Find where the given text appears and provide that cell's center as (x, y) coordinate. 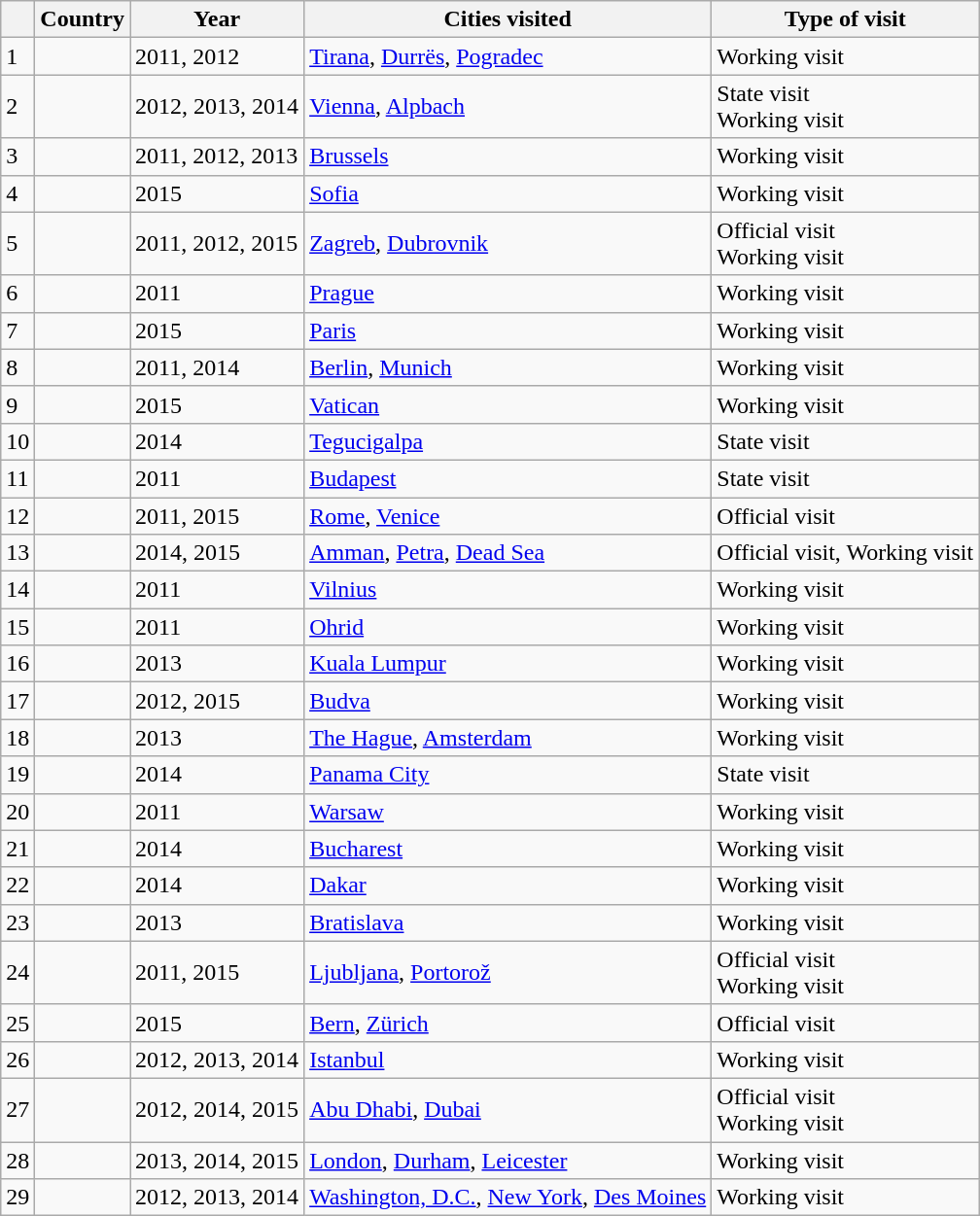
12 (17, 516)
Abu Dhabi, Dubai (507, 1110)
Warsaw (507, 812)
Budapest (507, 478)
1 (17, 56)
Bern, Zürich (507, 1023)
13 (17, 553)
20 (17, 812)
2013, 2014, 2015 (218, 1160)
2011, 2012 (218, 56)
State visitWorking visit (846, 107)
Country (83, 19)
Tirana, Durrës, Pogradec (507, 56)
4 (17, 193)
14 (17, 590)
Kuala Lumpur (507, 664)
Bucharest (507, 849)
Paris (507, 330)
The Hague, Amsterdam (507, 738)
23 (17, 922)
2011, 2014 (218, 367)
8 (17, 367)
Bratislava (507, 922)
Rome, Venice (507, 516)
Ljubljana, Portorož (507, 972)
Vatican (507, 404)
6 (17, 294)
7 (17, 330)
28 (17, 1160)
Vilnius (507, 590)
17 (17, 701)
19 (17, 775)
15 (17, 627)
2011, 2012, 2015 (218, 243)
26 (17, 1060)
2011, 2012, 2013 (218, 156)
9 (17, 404)
16 (17, 664)
29 (17, 1198)
Washington, D.C., New York, Des Moines (507, 1198)
5 (17, 243)
Budva (507, 701)
2012, 2015 (218, 701)
11 (17, 478)
Berlin, Munich (507, 367)
10 (17, 441)
Year (218, 19)
18 (17, 738)
3 (17, 156)
2014, 2015 (218, 553)
Brussels (507, 156)
Official visit, Working visit (846, 553)
Panama City (507, 775)
2 (17, 107)
Vienna, Alpbach (507, 107)
Prague (507, 294)
Zagreb, Dubrovnik (507, 243)
Ohrid (507, 627)
21 (17, 849)
Tegucigalpa (507, 441)
London, Durham, Leicester (507, 1160)
Cities visited (507, 19)
Amman, Petra, Dead Sea (507, 553)
22 (17, 886)
Dakar (507, 886)
Istanbul (507, 1060)
Sofia (507, 193)
24 (17, 972)
Type of visit (846, 19)
27 (17, 1110)
25 (17, 1023)
2012, 2014, 2015 (218, 1110)
